Return [X, Y] of the center of cell containing provided text 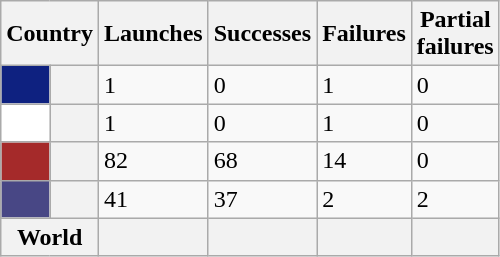
World [50, 237]
Country [50, 34]
Launches [153, 34]
Failures [364, 34]
68 [262, 161]
14 [364, 161]
41 [153, 199]
Successes [262, 34]
37 [262, 199]
Partial failures [455, 34]
82 [153, 161]
